Extract the (X, Y) coordinate from the center of the cell holding the provided text.  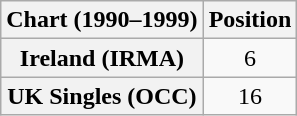
6 (250, 58)
Ireland (IRMA) (102, 58)
16 (250, 96)
UK Singles (OCC) (102, 96)
Chart (1990–1999) (102, 20)
Position (250, 20)
